Identify which cell holds the provided text, then report its (x, y) central coordinate. 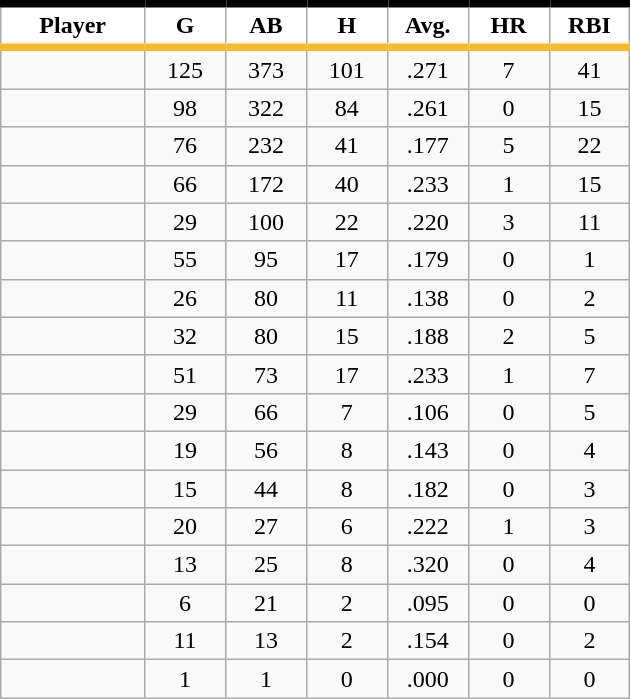
76 (186, 146)
.177 (428, 146)
101 (346, 68)
51 (186, 374)
55 (186, 260)
100 (266, 222)
.106 (428, 412)
RBI (590, 26)
373 (266, 68)
125 (186, 68)
.143 (428, 450)
Player (73, 26)
232 (266, 146)
AB (266, 26)
.138 (428, 298)
.179 (428, 260)
56 (266, 450)
.220 (428, 222)
.261 (428, 108)
.271 (428, 68)
HR (508, 26)
322 (266, 108)
.182 (428, 489)
.000 (428, 679)
84 (346, 108)
44 (266, 489)
21 (266, 603)
27 (266, 527)
73 (266, 374)
32 (186, 336)
G (186, 26)
H (346, 26)
20 (186, 527)
95 (266, 260)
.095 (428, 603)
98 (186, 108)
.154 (428, 641)
40 (346, 184)
26 (186, 298)
Avg. (428, 26)
.320 (428, 565)
.222 (428, 527)
19 (186, 450)
.188 (428, 336)
172 (266, 184)
25 (266, 565)
